Provide the [x, y] coordinate of the cell's center where the given text is located.  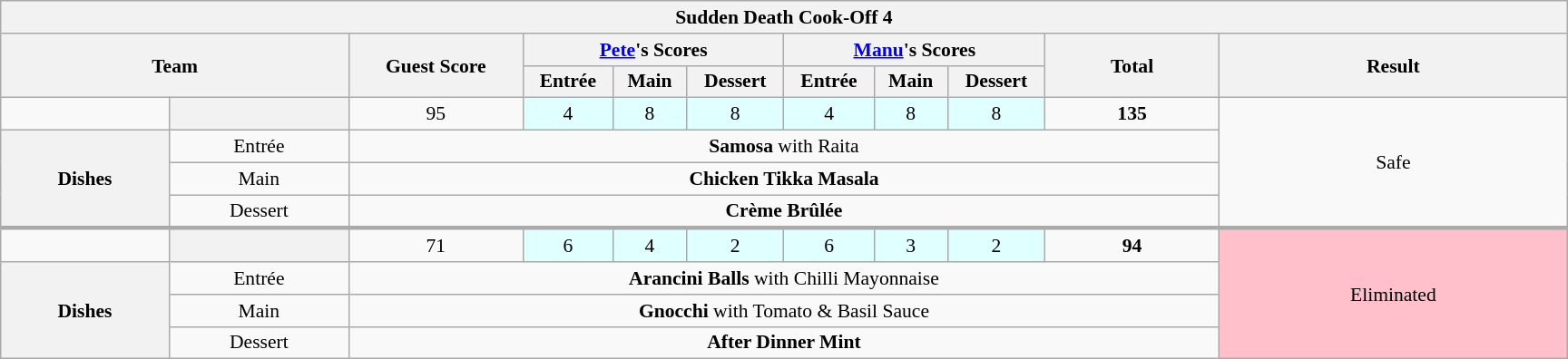
Guest Score [436, 65]
Result [1393, 65]
Gnocchi with Tomato & Basil Sauce [784, 311]
Total [1132, 65]
Chicken Tikka Masala [784, 179]
Team [175, 65]
Sudden Death Cook-Off 4 [784, 17]
Arancini Balls with Chilli Mayonnaise [784, 278]
71 [436, 245]
After Dinner Mint [784, 343]
Pete's Scores [653, 50]
Manu's Scores [915, 50]
3 [911, 245]
Safe [1393, 163]
95 [436, 114]
Eliminated [1393, 294]
94 [1132, 245]
Crème Brûlée [784, 212]
135 [1132, 114]
Samosa with Raita [784, 147]
